Identify which cell holds the provided text, then report its (X, Y) central coordinate. 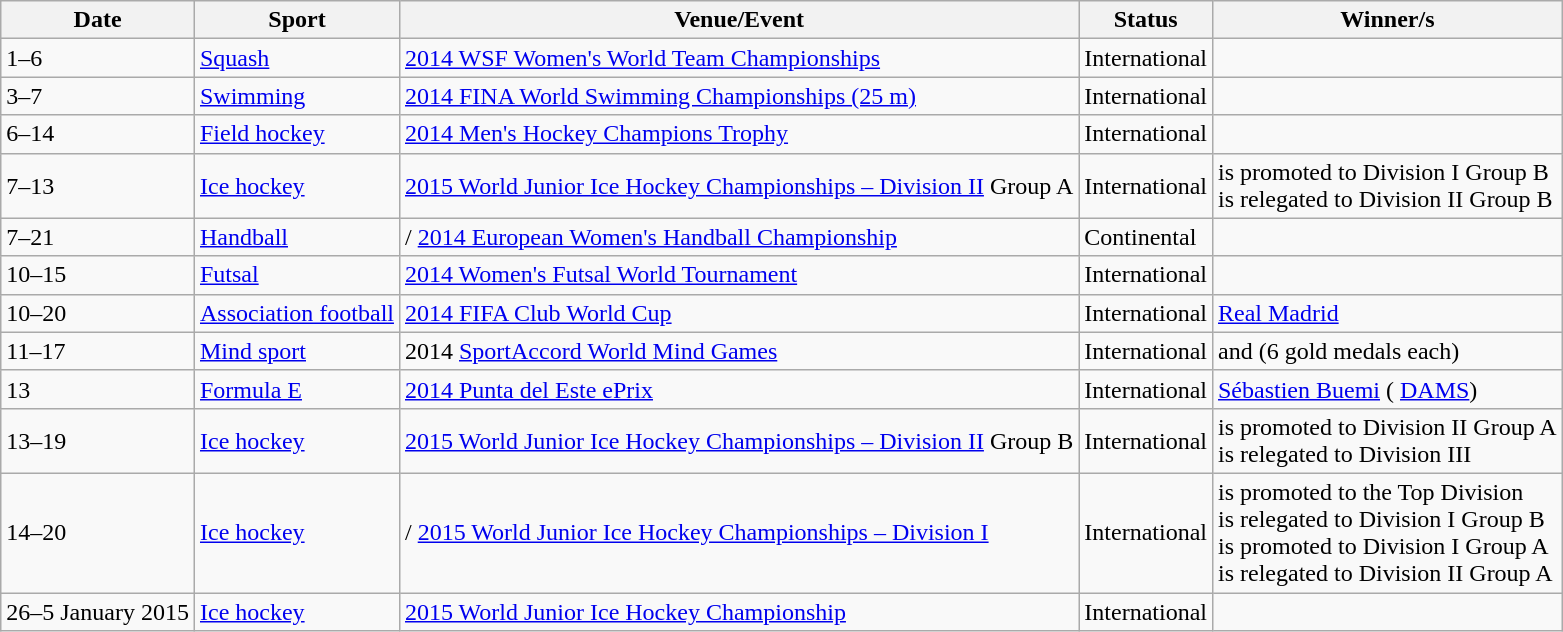
2014 SportAccord World Mind Games (738, 351)
3–7 (98, 96)
Sébastien Buemi ( DAMS) (1387, 389)
11–17 (98, 351)
Swimming (296, 96)
10–20 (98, 313)
14–20 (98, 532)
and (6 gold medals each) (1387, 351)
2015 World Junior Ice Hockey Championships – Division II Group B (738, 440)
Formula E (296, 389)
7–13 (98, 186)
Date (98, 20)
1–6 (98, 58)
2014 Punta del Este ePrix (738, 389)
2014 FIFA Club World Cup (738, 313)
7–21 (98, 237)
Association football (296, 313)
Handball (296, 237)
is promoted to Division II Group A is relegated to Division III (1387, 440)
Field hockey (296, 134)
2014 Men's Hockey Champions Trophy (738, 134)
13 (98, 389)
Sport (296, 20)
/ 2014 European Women's Handball Championship (738, 237)
Mind sport (296, 351)
Real Madrid (1387, 313)
2014 WSF Women's World Team Championships (738, 58)
13–19 (98, 440)
2014 Women's Futsal World Tournament (738, 275)
10–15 (98, 275)
is promoted to the Top Division is relegated to Division I Group B is promoted to Division I Group A is relegated to Division II Group A (1387, 532)
26–5 January 2015 (98, 611)
Winner/s (1387, 20)
2015 World Junior Ice Hockey Championship (738, 611)
is promoted to Division I Group B is relegated to Division II Group B (1387, 186)
2014 FINA World Swimming Championships (25 m) (738, 96)
Status (1146, 20)
Venue/Event (738, 20)
/ 2015 World Junior Ice Hockey Championships – Division I (738, 532)
6–14 (98, 134)
Futsal (296, 275)
2015 World Junior Ice Hockey Championships – Division II Group A (738, 186)
Squash (296, 58)
Continental (1146, 237)
